Determine the [x, y] coordinate at the center of the cell enclosing the given text.  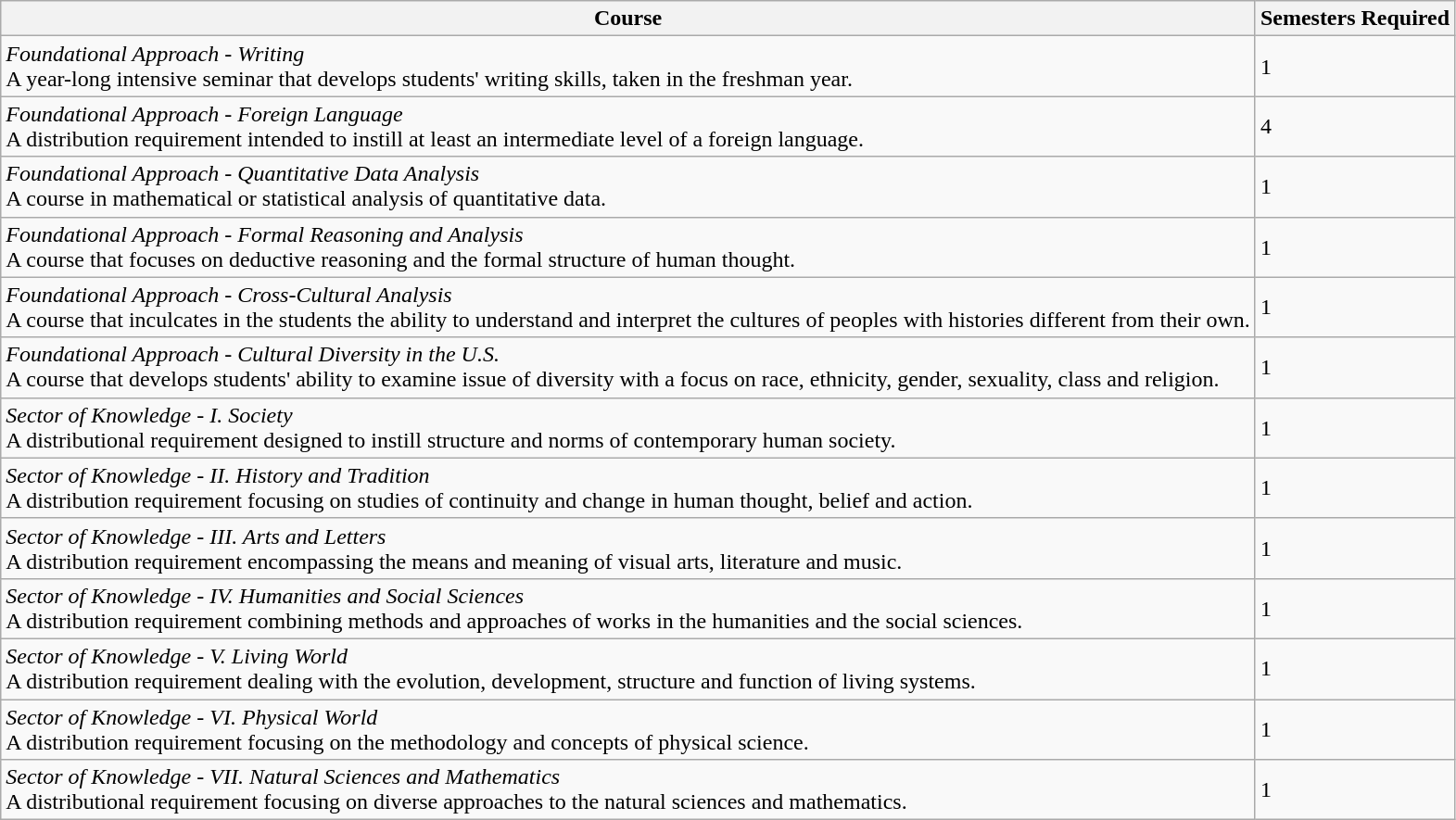
Foundational Approach - Formal Reasoning and AnalysisA course that focuses on deductive reasoning and the formal structure of human thought. [628, 246]
Foundational Approach - WritingA year-long intensive seminar that develops students' writing skills, taken in the freshman year. [628, 67]
Semesters Required [1355, 19]
Sector of Knowledge - I. SocietyA distributional requirement designed to instill structure and norms of contemporary human society. [628, 428]
Sector of Knowledge - III. Arts and LettersA distribution requirement encompassing the means and meaning of visual arts, literature and music. [628, 549]
Sector of Knowledge - V. Living WorldA distribution requirement dealing with the evolution, development, structure and function of living systems. [628, 669]
Foundational Approach - Foreign LanguageA distribution requirement intended to instill at least an intermediate level of a foreign language. [628, 126]
Sector of Knowledge - VI. Physical WorldA distribution requirement focusing on the methodology and concepts of physical science. [628, 728]
4 [1355, 126]
Foundational Approach - Quantitative Data AnalysisA course in mathematical or statistical analysis of quantitative data. [628, 187]
Course [628, 19]
